From the cell containing the given text, extract its center point as (X, Y) coordinate. 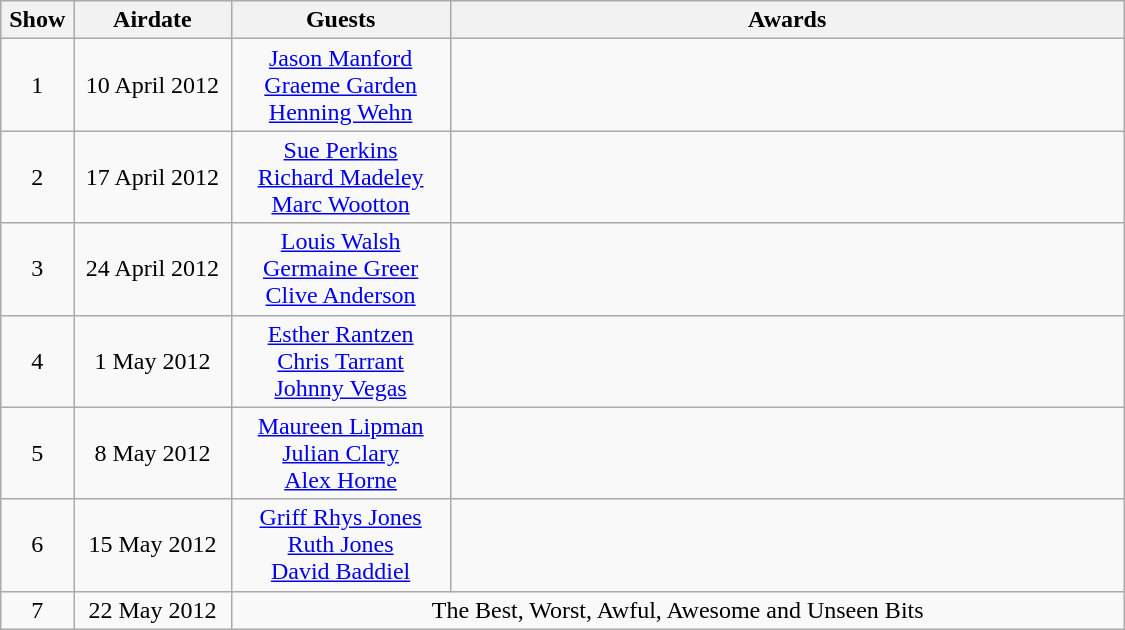
22 May 2012 (152, 610)
Show (38, 20)
2 (38, 177)
Airdate (152, 20)
7 (38, 610)
3 (38, 269)
5 (38, 453)
Maureen LipmanJulian ClaryAlex Horne (340, 453)
Louis WalshGermaine GreerClive Anderson (340, 269)
Jason ManfordGraeme GardenHenning Wehn (340, 85)
Awards (787, 20)
15 May 2012 (152, 545)
The Best, Worst, Awful, Awesome and Unseen Bits (678, 610)
1 (38, 85)
6 (38, 545)
Sue PerkinsRichard MadeleyMarc Wootton (340, 177)
10 April 2012 (152, 85)
Griff Rhys JonesRuth JonesDavid Baddiel (340, 545)
8 May 2012 (152, 453)
4 (38, 361)
Esther RantzenChris TarrantJohnny Vegas (340, 361)
17 April 2012 (152, 177)
1 May 2012 (152, 361)
Guests (340, 20)
24 April 2012 (152, 269)
